Scan for the cell matching the given text and deliver its [X, Y] coordinate at center. 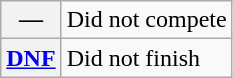
DNF [31, 58]
Did not compete [146, 20]
Did not finish [146, 58]
— [31, 20]
